Output the [x, y] coordinate of the center of the cell containing the given text.  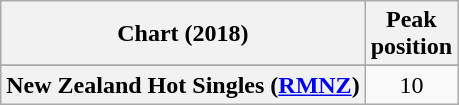
Peakposition [411, 34]
New Zealand Hot Singles (RMNZ) [183, 85]
Chart (2018) [183, 34]
10 [411, 85]
